Extract the [x, y] coordinate from the center of the cell holding the provided text.  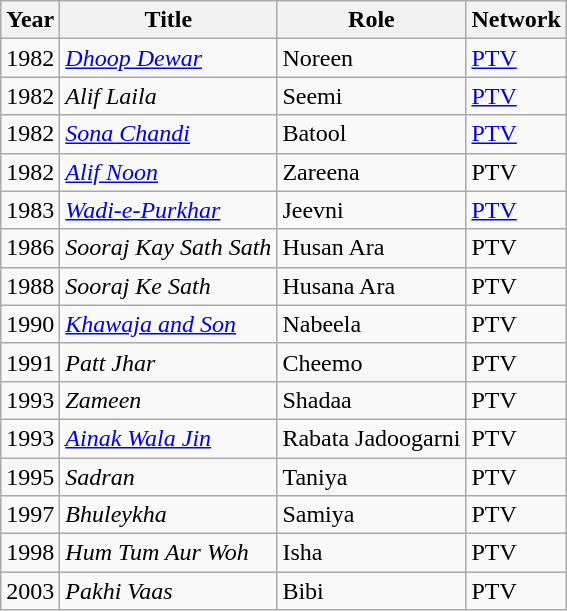
Seemi [372, 96]
Taniya [372, 477]
Hum Tum Aur Woh [168, 553]
Role [372, 20]
Bhuleykha [168, 515]
Zareena [372, 172]
1988 [30, 286]
Title [168, 20]
Year [30, 20]
Alif Noon [168, 172]
Network [516, 20]
Noreen [372, 58]
Bibi [372, 591]
Shadaa [372, 400]
1983 [30, 210]
Pakhi Vaas [168, 591]
Jeevni [372, 210]
Ainak Wala Jin [168, 438]
Nabeela [372, 324]
Zameen [168, 400]
1986 [30, 248]
Samiya [372, 515]
Alif Laila [168, 96]
Patt Jhar [168, 362]
Khawaja and Son [168, 324]
2003 [30, 591]
Dhoop Dewar [168, 58]
1991 [30, 362]
1990 [30, 324]
Sooraj Kay Sath Sath [168, 248]
Isha [372, 553]
Husana Ara [372, 286]
Cheemo [372, 362]
Sooraj Ke Sath [168, 286]
Wadi-e-Purkhar [168, 210]
Sadran [168, 477]
Batool [372, 134]
1995 [30, 477]
Sona Chandi [168, 134]
Husan Ara [372, 248]
1998 [30, 553]
1997 [30, 515]
Rabata Jadoogarni [372, 438]
